Identify which cell holds the provided text, then report its [x, y] central coordinate. 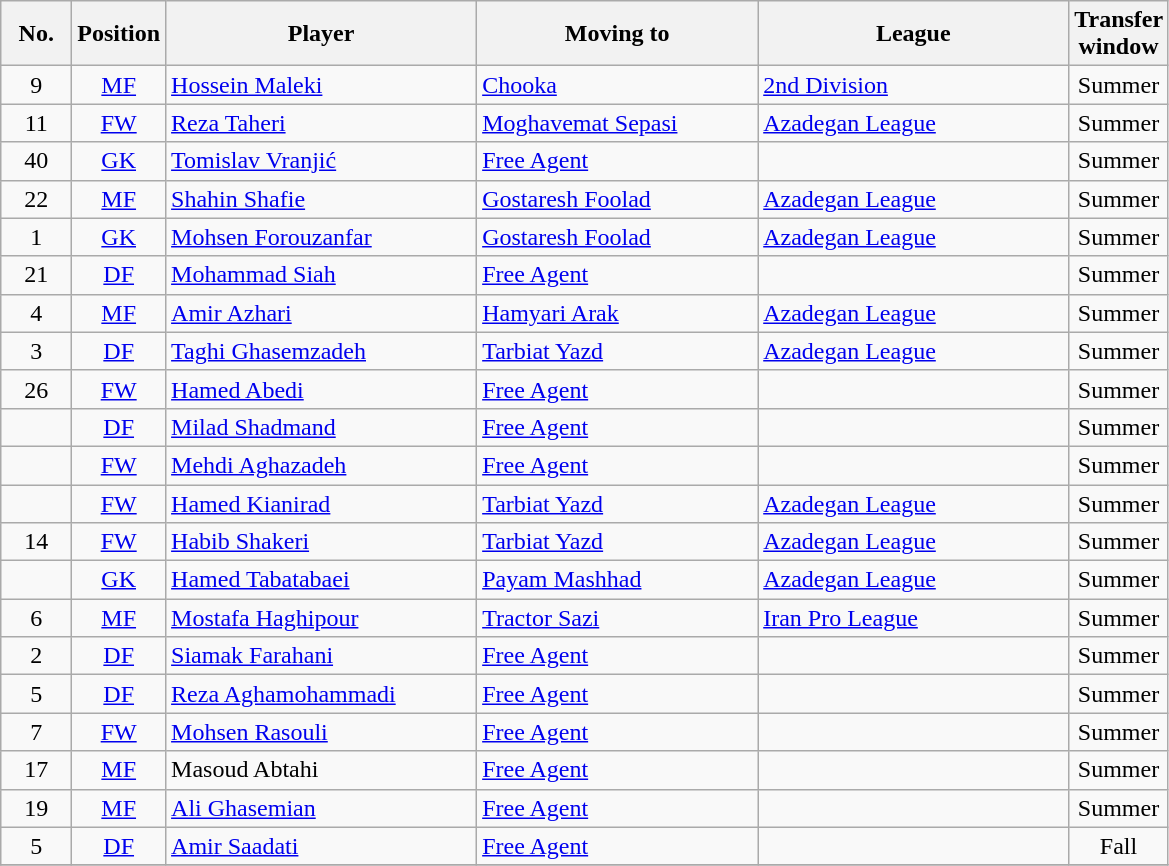
22 [36, 199]
4 [36, 313]
Moghavemat Sepasi [618, 123]
Player [322, 34]
Mohammad Siah [322, 275]
21 [36, 275]
Habib Shakeri [322, 542]
Tomislav Vranjić [322, 161]
11 [36, 123]
Transfer window [1118, 34]
19 [36, 808]
Reza Taheri [322, 123]
40 [36, 161]
6 [36, 618]
Hamed Kianirad [322, 503]
Position [119, 34]
Mostafa Haghipour [322, 618]
14 [36, 542]
Taghi Ghasemzadeh [322, 351]
Amir Saadati [322, 846]
9 [36, 85]
Ali Ghasemian [322, 808]
17 [36, 770]
Mohsen Rasouli [322, 732]
26 [36, 389]
Hamyari Arak [618, 313]
Mehdi Aghazadeh [322, 465]
Moving to [618, 34]
Shahin Shafie [322, 199]
No. [36, 34]
Hamed Abedi [322, 389]
Milad Shadmand [322, 427]
1 [36, 237]
Reza Aghamohammadi [322, 694]
Iran Pro League [914, 618]
Siamak Farahani [322, 656]
Payam Mashhad [618, 580]
Mohsen Forouzanfar [322, 237]
3 [36, 351]
Hossein Maleki [322, 85]
Amir Azhari [322, 313]
Tractor Sazi [618, 618]
Masoud Abtahi [322, 770]
2nd Division [914, 85]
League [914, 34]
Fall [1118, 846]
7 [36, 732]
Chooka [618, 85]
2 [36, 656]
Hamed Tabatabaei [322, 580]
